For the text-containing cell, return its midpoint in (x, y) coordinate format. 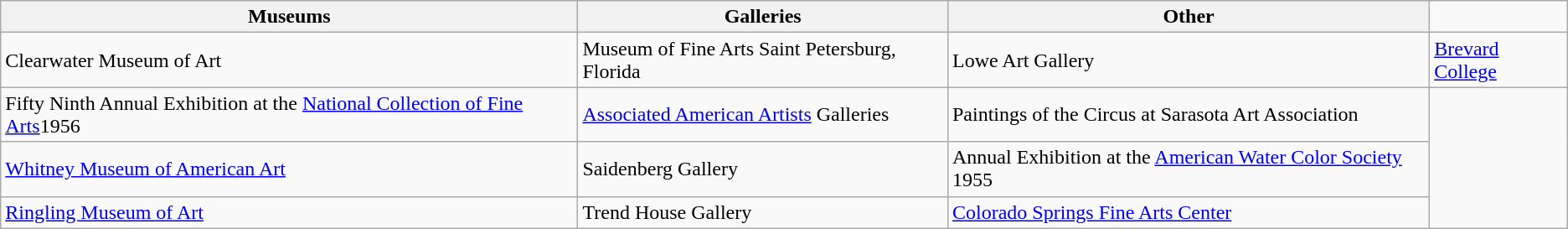
Paintings of the Circus at Sarasota Art Association (1188, 114)
Brevard College (1499, 60)
Lowe Art Gallery (1188, 60)
Ringling Museum of Art (290, 212)
Colorado Springs Fine Arts Center (1188, 212)
Galleries (763, 17)
Associated American Artists Galleries (763, 114)
Saidenberg Gallery (763, 169)
Annual Exhibition at the American Water Color Society 1955 (1188, 169)
Clearwater Museum of Art (290, 60)
Museums (290, 17)
Trend House Gallery (763, 212)
Fifty Ninth Annual Exhibition at the National Collection of Fine Arts1956 (290, 114)
Other (1188, 17)
Museum of Fine Arts Saint Petersburg, Florida (763, 60)
Whitney Museum of American Art (290, 169)
